For the text-containing cell, return its midpoint in (X, Y) coordinate format. 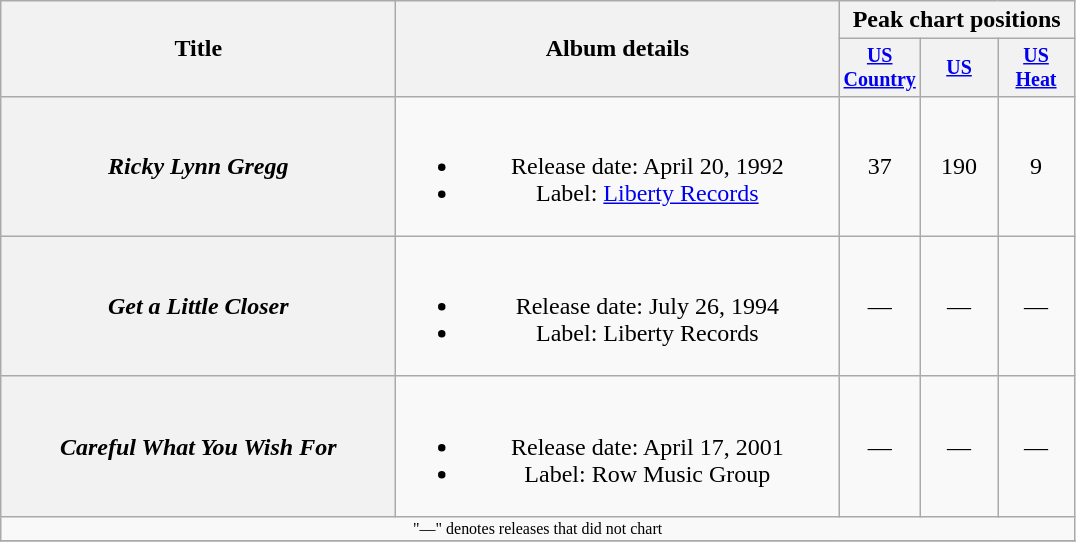
Release date: April 17, 2001Label: Row Music Group (618, 446)
Title (198, 49)
Careful What You Wish For (198, 446)
Ricky Lynn Gregg (198, 166)
US (960, 68)
Get a Little Closer (198, 306)
Album details (618, 49)
190 (960, 166)
Release date: July 26, 1994Label: Liberty Records (618, 306)
"—" denotes releases that did not chart (538, 528)
Peak chart positions (957, 20)
US Heat (1036, 68)
US Country (880, 68)
Release date: April 20, 1992Label: Liberty Records (618, 166)
37 (880, 166)
9 (1036, 166)
